Search for the cell housing the specified text and yield its (X, Y) center coordinate. 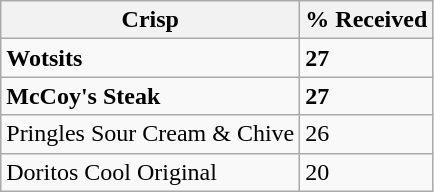
Crisp (150, 20)
McCoy's Steak (150, 96)
20 (366, 172)
Doritos Cool Original (150, 172)
% Received (366, 20)
26 (366, 134)
Wotsits (150, 58)
Pringles Sour Cream & Chive (150, 134)
